Return [X, Y] of the center of cell containing provided text 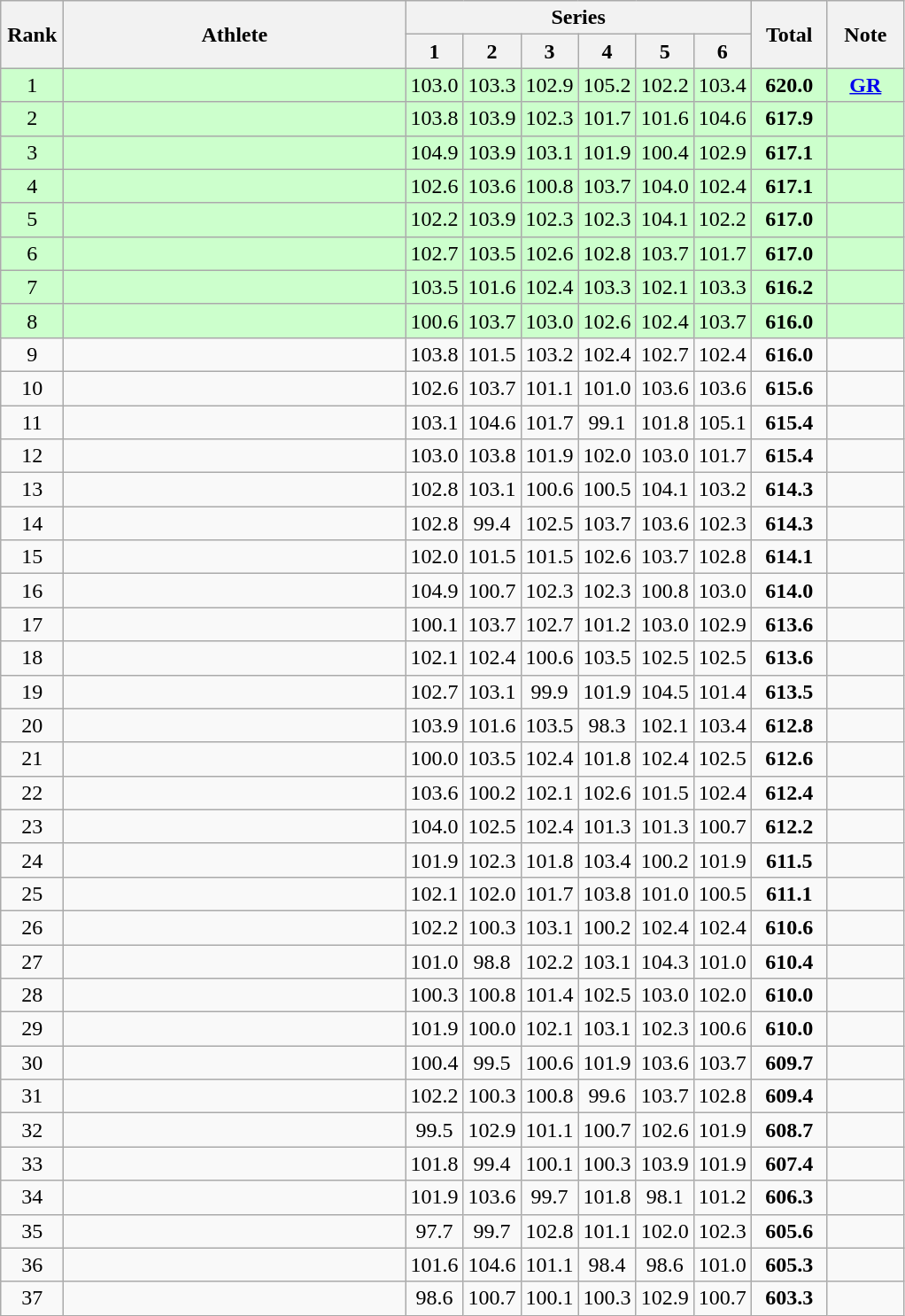
14 [32, 523]
8 [32, 321]
27 [32, 961]
Note [865, 35]
98.1 [664, 1197]
10 [32, 388]
31 [32, 1096]
26 [32, 927]
13 [32, 490]
25 [32, 894]
606.3 [789, 1197]
9 [32, 354]
615.6 [789, 388]
Total [789, 35]
97.7 [434, 1231]
98.3 [607, 725]
105.1 [723, 422]
36 [32, 1265]
21 [32, 759]
611.1 [789, 894]
99.6 [607, 1096]
617.9 [789, 119]
105.2 [607, 85]
605.6 [789, 1231]
613.5 [789, 692]
616.2 [789, 287]
610.4 [789, 961]
610.6 [789, 927]
20 [32, 725]
32 [32, 1130]
Rank [32, 35]
612.8 [789, 725]
614.0 [789, 591]
98.4 [607, 1265]
30 [32, 1063]
11 [32, 422]
7 [32, 287]
33 [32, 1164]
99.1 [607, 422]
605.3 [789, 1265]
24 [32, 860]
612.6 [789, 759]
608.7 [789, 1130]
607.4 [789, 1164]
620.0 [789, 85]
612.2 [789, 826]
104.3 [664, 961]
18 [32, 658]
609.7 [789, 1063]
Series [578, 18]
37 [32, 1298]
98.8 [492, 961]
35 [32, 1231]
Athlete [235, 35]
609.4 [789, 1096]
22 [32, 793]
34 [32, 1197]
612.4 [789, 793]
104.5 [664, 692]
614.1 [789, 557]
23 [32, 826]
99.9 [549, 692]
29 [32, 1029]
GR [865, 85]
28 [32, 995]
603.3 [789, 1298]
611.5 [789, 860]
15 [32, 557]
19 [32, 692]
17 [32, 624]
12 [32, 456]
16 [32, 591]
